Find where the given text appears and provide that cell's center as [X, Y] coordinate. 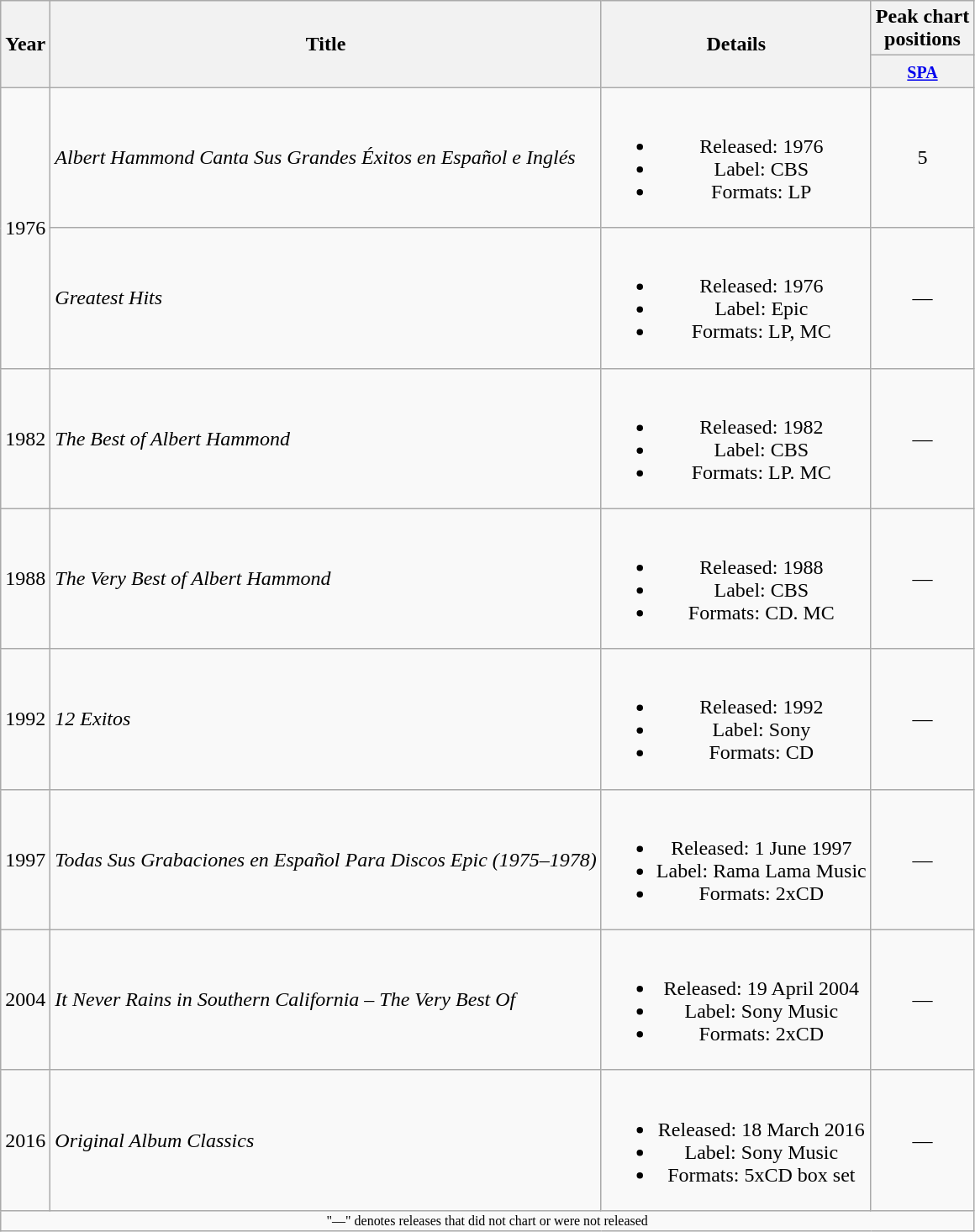
Released: 1982Label: CBSFormats: LP. MC [736, 439]
5 [922, 158]
Peak chartpositions [922, 29]
1997 [25, 859]
1982 [25, 439]
Details [736, 44]
Original Album Classics [326, 1140]
Released: 1 June 1997Label: Rama Lama MusicFormats: 2xCD [736, 859]
2004 [25, 1000]
"—" denotes releases that did not chart or were not released [487, 1220]
It Never Rains in Southern California – The Very Best Of [326, 1000]
The Best of Albert Hammond [326, 439]
SPA [922, 71]
1976 [25, 228]
12 Exitos [326, 719]
Year [25, 44]
Todas Sus Grabaciones en Español Para Discos Epic (1975–1978) [326, 859]
Released: 1976Label: EpicFormats: LP, MC [736, 297]
1992 [25, 719]
2016 [25, 1140]
Released: 1988Label: CBSFormats: CD. MC [736, 578]
Released: 1976Label: CBSFormats: LP [736, 158]
Released: 19 April 2004Label: Sony MusicFormats: 2xCD [736, 1000]
Greatest Hits [326, 297]
Albert Hammond Canta Sus Grandes Éxitos en Español e Inglés [326, 158]
1988 [25, 578]
The Very Best of Albert Hammond [326, 578]
Released: 1992Label: SonyFormats: CD [736, 719]
Title [326, 44]
Released: 18 March 2016Label: Sony MusicFormats: 5xCD box set [736, 1140]
